Return the (X, Y) coordinate for the center point of the cell that contains the specified text.  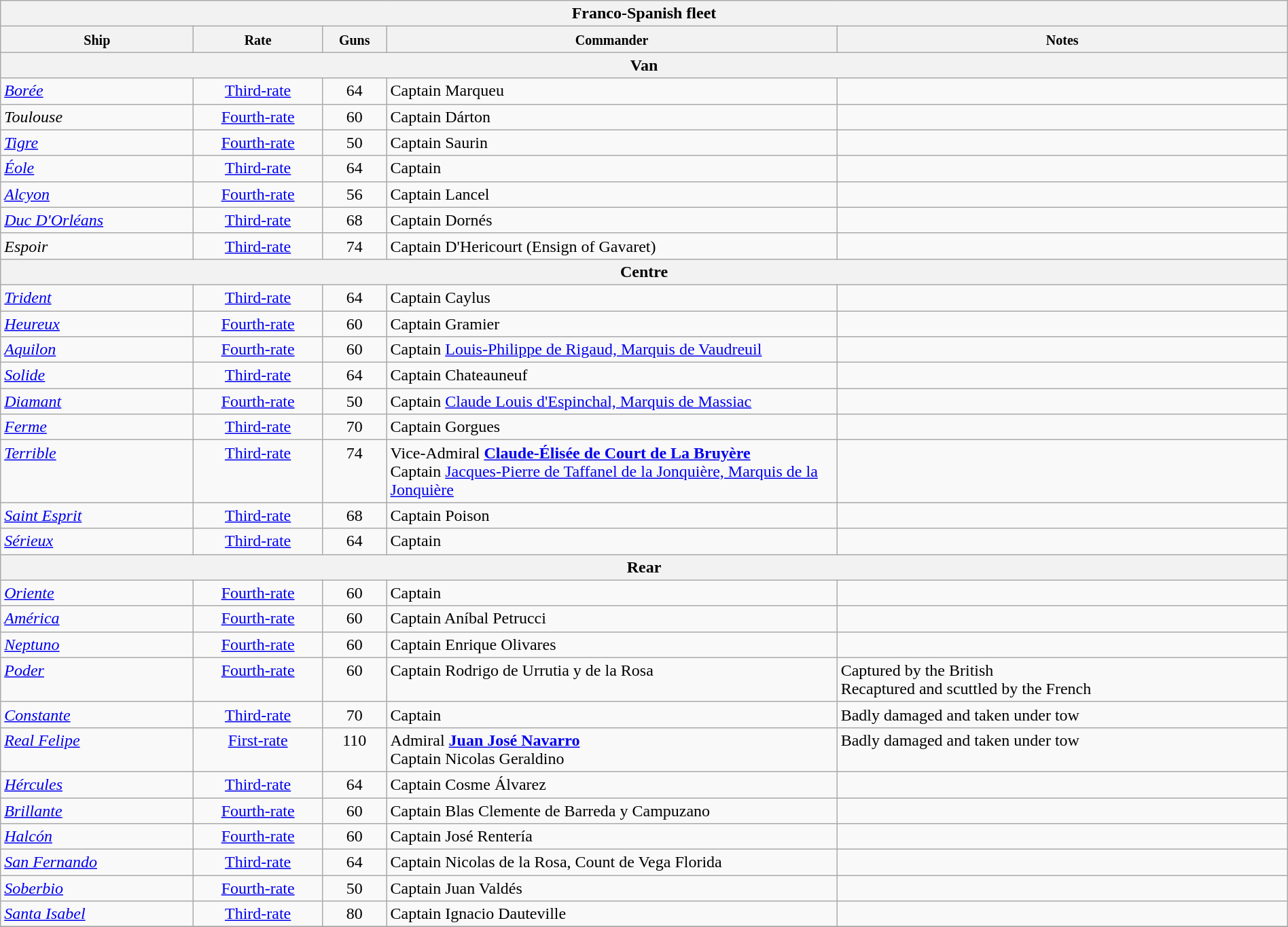
Captain Marqueu (611, 91)
Captain Saurin (611, 143)
Captain Gramier (611, 324)
Guns (355, 39)
Brillante (97, 810)
Oriente (97, 593)
56 (355, 194)
Ship (97, 39)
Éole (97, 168)
Captain Blas Clemente de Barreda y Campuzano (611, 810)
Poder (97, 679)
Halcón (97, 837)
Soberbio (97, 888)
Commander (611, 39)
Captain Cosme Álvarez (611, 784)
110 (355, 750)
Santa Isabel (97, 914)
Captured by the British Recaptured and scuttled by the French (1062, 679)
Centre (644, 272)
Espoir (97, 246)
Toulouse (97, 117)
First-rate (258, 750)
Franco-Spanish fleet (644, 14)
Ferme (97, 427)
Sérieux (97, 541)
Captain Juan Valdés (611, 888)
Captain Claude Louis d'Espinchal, Marquis de Massiac (611, 401)
Rear (644, 567)
Saint Esprit (97, 515)
Van (644, 65)
Captain Nicolas de la Rosa, Count de Vega Florida (611, 862)
Captain Ignacio Dauteville (611, 914)
Captain Rodrigo de Urrutia y de la Rosa (611, 679)
Captain Aníbal Petrucci (611, 619)
Duc D'Orléans (97, 220)
Captain Enrique Olivares (611, 644)
Captain Dárton (611, 117)
Rate (258, 39)
Captain Gorgues (611, 427)
Captain Lancel (611, 194)
Terrible (97, 471)
Captain Caylus (611, 297)
Neptuno (97, 644)
Admiral Juan José NavarroCaptain Nicolas Geraldino (611, 750)
Vice-Admiral Claude-Élisée de Court de La BruyèreCaptain Jacques-Pierre de Taffanel de la Jonquière, Marquis de la Jonquière (611, 471)
80 (355, 914)
Captain Louis-Philippe de Rigaud, Marquis de Vaudreuil (611, 350)
Solide (97, 376)
Captain José Rentería (611, 837)
Notes (1062, 39)
Captain D'Hericourt (Ensign of Gavaret) (611, 246)
Trident (97, 297)
Borée (97, 91)
San Fernando (97, 862)
Constante (97, 714)
Aquilon (97, 350)
Real Felipe (97, 750)
Alcyon (97, 194)
Captain Dornés (611, 220)
Captain Chateauneuf (611, 376)
Tigre (97, 143)
América (97, 619)
Diamant (97, 401)
Heureux (97, 324)
Hércules (97, 784)
Captain Poison (611, 515)
